Locate the cell with the specified text and output its (x, y) center coordinate. 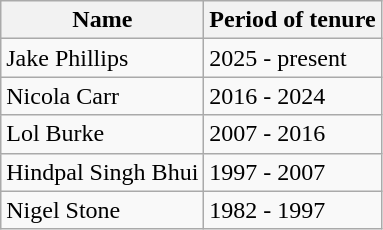
2025 - present (292, 58)
2007 - 2016 (292, 134)
1997 - 2007 (292, 172)
Lol Burke (102, 134)
Nicola Carr (102, 96)
Nigel Stone (102, 210)
1982 - 1997 (292, 210)
2016 - 2024 (292, 96)
Period of tenure (292, 20)
Name (102, 20)
Jake Phillips (102, 58)
Hindpal Singh Bhui (102, 172)
